Scan for the cell matching the given text and deliver its (x, y) coordinate at center. 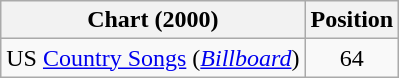
64 (352, 58)
Position (352, 20)
Chart (2000) (153, 20)
US Country Songs (Billboard) (153, 58)
